Detect which cell encompasses the target text, then output its [X, Y] center coordinate. 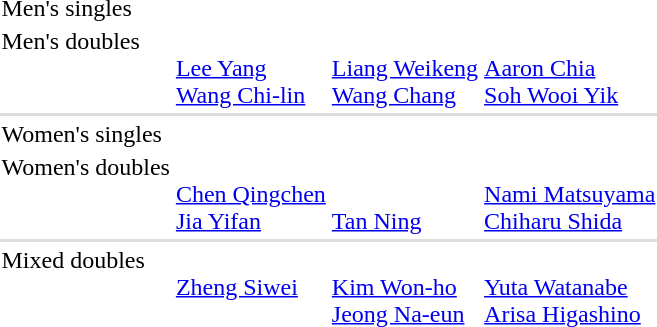
Men's doubles [86, 68]
Aaron ChiaSoh Wooi Yik [570, 68]
Chen QingchenJia Yifan [250, 194]
Women's singles [86, 134]
Tan Ning [404, 194]
Lee YangWang Chi-lin [250, 68]
Women's doubles [86, 194]
Liang WeikengWang Chang [404, 68]
Nami MatsuyamaChiharu Shida [570, 194]
